Scan for the cell matching the given text and deliver its (X, Y) coordinate at center. 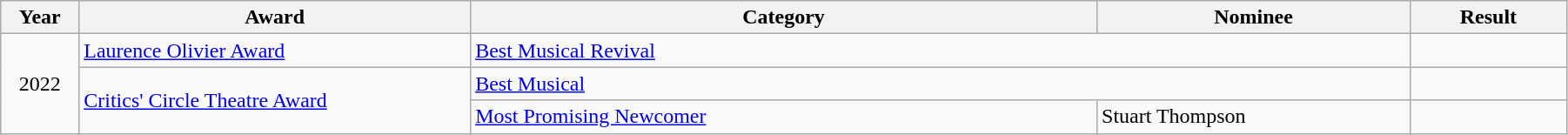
Year (40, 17)
Best Musical (941, 84)
Best Musical Revival (941, 51)
Critics' Circle Theatre Award (275, 100)
Laurence Olivier Award (275, 51)
Stuart Thompson (1254, 117)
Category (784, 17)
Result (1488, 17)
Award (275, 17)
Nominee (1254, 17)
Most Promising Newcomer (784, 117)
2022 (40, 84)
